Search for the cell housing the specified text and yield its (x, y) center coordinate. 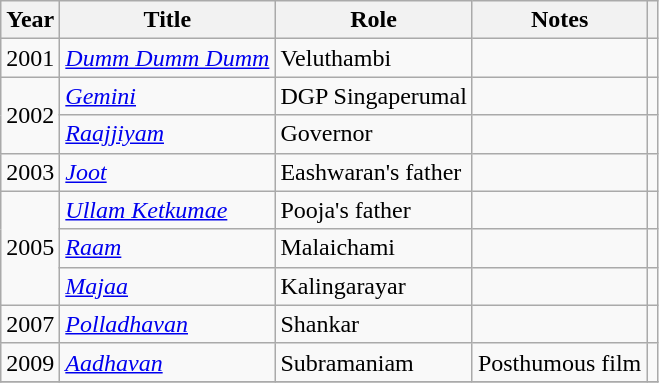
Joot (168, 172)
Ullam Ketkumae (168, 210)
2005 (30, 248)
Dumm Dumm Dumm (168, 58)
Notes (559, 20)
Veluthambi (374, 58)
Kalingarayar (374, 286)
2007 (30, 324)
Shankar (374, 324)
Malaichami (374, 248)
2001 (30, 58)
Aadhavan (168, 362)
Role (374, 20)
Gemini (168, 96)
Posthumous film (559, 362)
Eashwaran's father (374, 172)
Pooja's father (374, 210)
2002 (30, 115)
Year (30, 20)
Raajjiyam (168, 134)
Majaa (168, 286)
Polladhavan (168, 324)
Title (168, 20)
Subramaniam (374, 362)
Governor (374, 134)
2009 (30, 362)
2003 (30, 172)
Raam (168, 248)
DGP Singaperumal (374, 96)
